From the cell containing the given text, extract its center point as (x, y) coordinate. 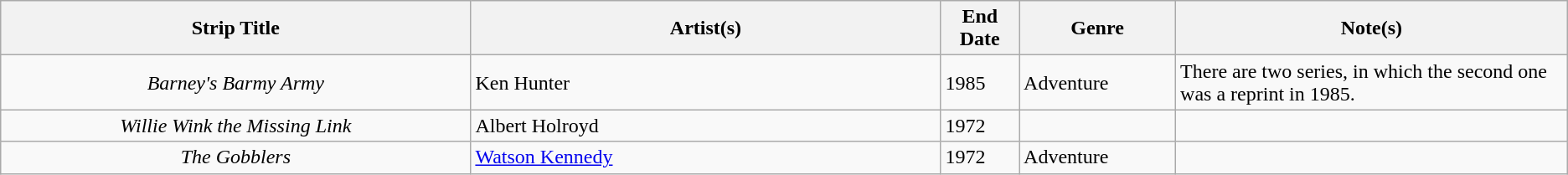
Barney's Barmy Army (236, 82)
End Date (980, 28)
Watson Kennedy (705, 157)
Willie Wink the Missing Link (236, 126)
Strip Title (236, 28)
Ken Hunter (705, 82)
There are two series, in which the second one was a reprint in 1985. (1372, 82)
1985 (980, 82)
Artist(s) (705, 28)
Note(s) (1372, 28)
Albert Holroyd (705, 126)
The Gobblers (236, 157)
Genre (1097, 28)
